Scan for the cell matching the given text and deliver its [x, y] coordinate at center. 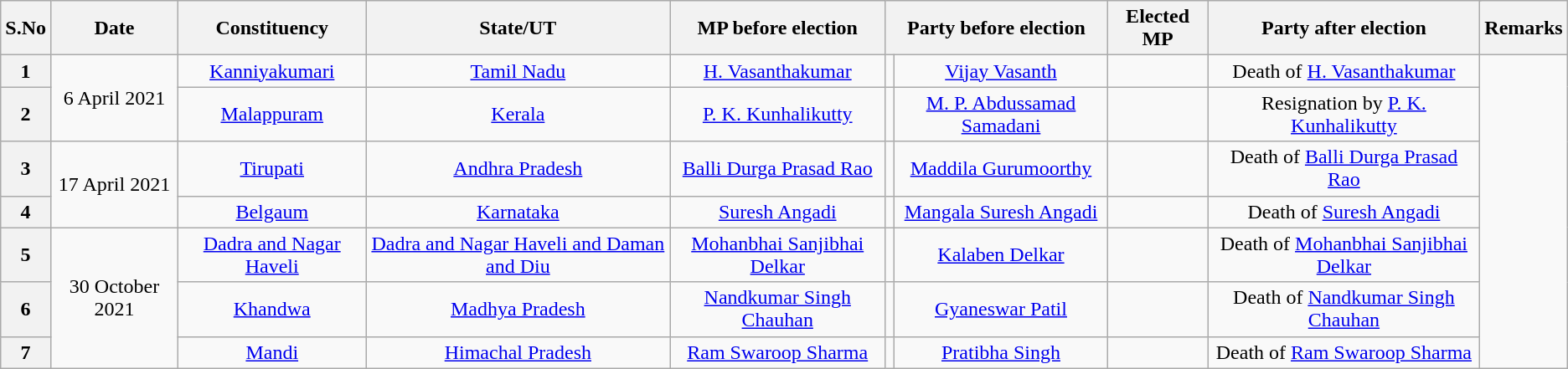
Death of H. Vasanthakumar [1344, 71]
17 April 2021 [114, 184]
Death of Balli Durga Prasad Rao [1344, 169]
Andhra Pradesh [518, 169]
Suresh Angadi [777, 212]
Mangala Suresh Angadi [1001, 212]
Resignation by P. K. Kunhalikutty [1344, 114]
2 [26, 114]
Himachal Pradesh [518, 352]
7 [26, 352]
Death of Nandkumar Singh Chauhan [1344, 310]
1 [26, 71]
Khandwa [272, 310]
4 [26, 212]
MP before election [777, 28]
Remarks [1524, 28]
Nandkumar Singh Chauhan [777, 310]
Maddila Gurumoorthy [1001, 169]
Mandi [272, 352]
6 [26, 310]
Kanniyakumari [272, 71]
Death of Ram Swaroop Sharma [1344, 352]
Kalaben Delkar [1001, 254]
Gyaneswar Patil [1001, 310]
M. P. Abdussamad Samadani [1001, 114]
Party after election [1344, 28]
Madhya Pradesh [518, 310]
30 October 2021 [114, 298]
Constituency [272, 28]
Belgaum [272, 212]
5 [26, 254]
Death of Mohanbhai Sanjibhai Delkar [1344, 254]
Kerala [518, 114]
Elected MP [1158, 28]
3 [26, 169]
Malappuram [272, 114]
Karnataka [518, 212]
Mohanbhai Sanjibhai Delkar [777, 254]
State/UT [518, 28]
Dadra and Nagar Haveli [272, 254]
P. K. Kunhalikutty [777, 114]
Death of Suresh Angadi [1344, 212]
Vijay Vasanth [1001, 71]
Party before election [997, 28]
6 April 2021 [114, 99]
Pratibha Singh [1001, 352]
Tirupati [272, 169]
H. Vasanthakumar [777, 71]
Ram Swaroop Sharma [777, 352]
Dadra and Nagar Haveli and Daman and Diu [518, 254]
Date [114, 28]
S.No [26, 28]
Tamil Nadu [518, 71]
Balli Durga Prasad Rao [777, 169]
